Identify which cell holds the provided text, then report its [x, y] central coordinate. 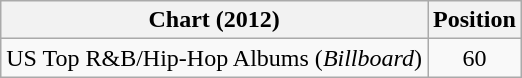
60 [475, 58]
US Top R&B/Hip-Hop Albums (Billboard) [214, 58]
Position [475, 20]
Chart (2012) [214, 20]
